Provide the (X, Y) coordinate of the cell's center where the given text is located.  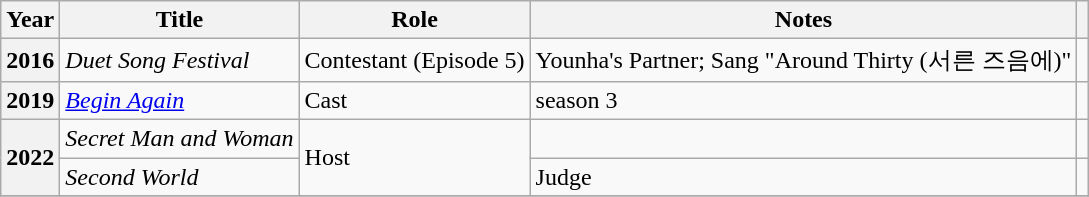
season 3 (804, 100)
Cast (414, 100)
Younha's Partner; Sang "Around Thirty (서른 즈음에)" (804, 60)
Judge (804, 177)
Begin Again (180, 100)
Role (414, 20)
Notes (804, 20)
Second World (180, 177)
2019 (30, 100)
2016 (30, 60)
Title (180, 20)
Year (30, 20)
Duet Song Festival (180, 60)
Host (414, 157)
Secret Man and Woman (180, 138)
Contestant (Episode 5) (414, 60)
2022 (30, 157)
